Scan for the cell matching the given text and deliver its [X, Y] coordinate at center. 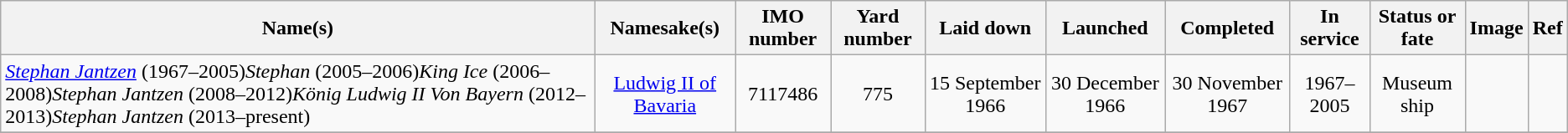
IMO number [783, 28]
Launched [1105, 28]
7117486 [783, 94]
Ludwig II of Bavaria [665, 94]
1967–2005 [1330, 94]
30 November 1967 [1228, 94]
Status or fate [1417, 28]
15 September 1966 [985, 94]
Namesake(s) [665, 28]
Yard number [878, 28]
30 December 1966 [1105, 94]
Completed [1228, 28]
Museum ship [1417, 94]
In service [1330, 28]
Image [1496, 28]
Ref [1548, 28]
Laid down [985, 28]
Name(s) [298, 28]
775 [878, 94]
